Output the (X, Y) coordinate of the center of the cell containing the given text.  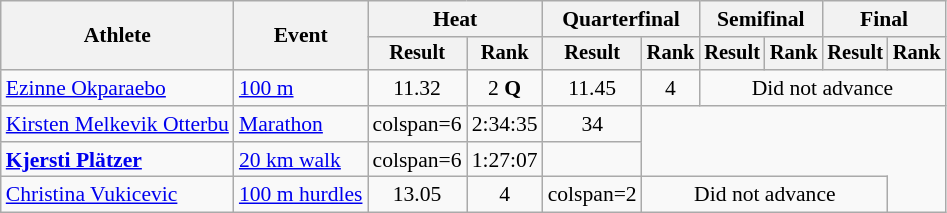
Quarterfinal (622, 19)
100 m hurdles (301, 195)
Marathon (301, 124)
2:34:35 (505, 124)
Kirsten Melkevik Otterbu (118, 124)
34 (592, 124)
1:27:07 (505, 160)
20 km walk (301, 160)
2 Q (505, 88)
100 m (301, 88)
Heat (456, 19)
Final (884, 19)
Christina Vukicevic (118, 195)
Athlete (118, 36)
colspan=2 (592, 195)
Semifinal (760, 19)
Event (301, 36)
13.05 (418, 195)
11.32 (418, 88)
Kjersti Plätzer (118, 160)
Ezinne Okparaebo (118, 88)
11.45 (592, 88)
